Return [x, y] of the center of cell containing provided text 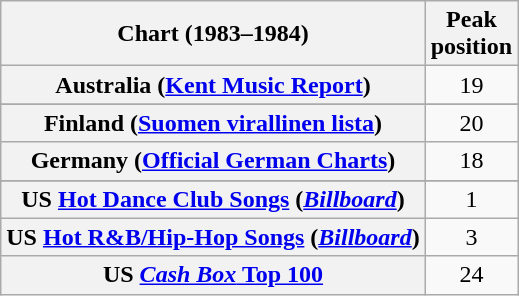
19 [471, 85]
US Cash Box Top 100 [213, 275]
24 [471, 275]
20 [471, 123]
Finland (Suomen virallinen lista) [213, 123]
3 [471, 237]
US Hot Dance Club Songs (Billboard) [213, 199]
Germany (Official German Charts) [213, 161]
1 [471, 199]
Australia (Kent Music Report) [213, 85]
Peakposition [471, 34]
US Hot R&B/Hip-Hop Songs (Billboard) [213, 237]
18 [471, 161]
Chart (1983–1984) [213, 34]
